Provide the [x, y] coordinate of the cell's center where the given text is located.  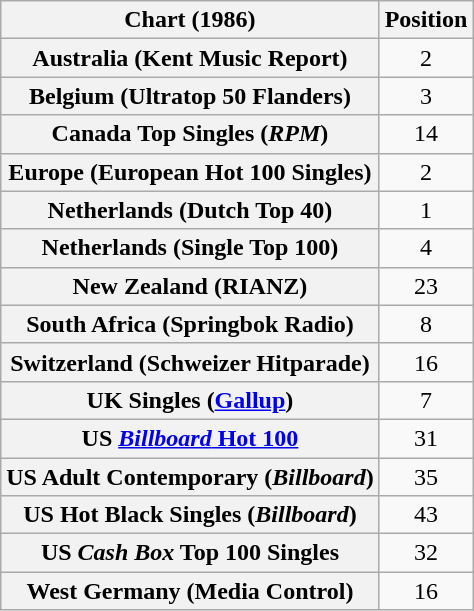
32 [426, 553]
8 [426, 324]
US Cash Box Top 100 Singles [190, 553]
West Germany (Media Control) [190, 591]
23 [426, 286]
US Adult Contemporary (Billboard) [190, 477]
US Hot Black Singles (Billboard) [190, 515]
Belgium (Ultratop 50 Flanders) [190, 96]
35 [426, 477]
Canada Top Singles (RPM) [190, 134]
Chart (1986) [190, 20]
South Africa (Springbok Radio) [190, 324]
New Zealand (RIANZ) [190, 286]
Switzerland (Schweizer Hitparade) [190, 362]
4 [426, 248]
Australia (Kent Music Report) [190, 58]
1 [426, 210]
Position [426, 20]
US Billboard Hot 100 [190, 438]
Europe (European Hot 100 Singles) [190, 172]
31 [426, 438]
7 [426, 400]
14 [426, 134]
UK Singles (Gallup) [190, 400]
Netherlands (Single Top 100) [190, 248]
Netherlands (Dutch Top 40) [190, 210]
3 [426, 96]
43 [426, 515]
